Determine the [X, Y] coordinate at the center of the cell enclosing the given text.  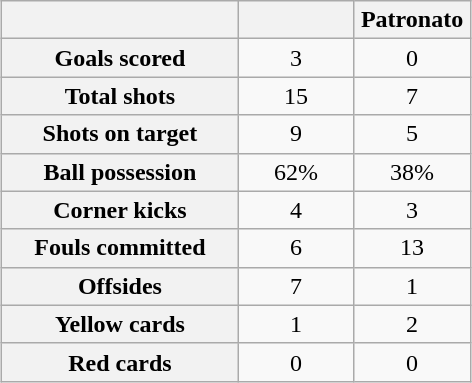
Red cards [120, 362]
Patronato [412, 20]
15 [296, 96]
9 [296, 134]
Corner kicks [120, 210]
62% [296, 172]
Shots on target [120, 134]
Yellow cards [120, 324]
6 [296, 248]
Ball possession [120, 172]
38% [412, 172]
Fouls committed [120, 248]
Total shots [120, 96]
4 [296, 210]
Goals scored [120, 58]
2 [412, 324]
Offsides [120, 286]
5 [412, 134]
13 [412, 248]
